Extract the (x, y) coordinate from the center of the cell holding the provided text.  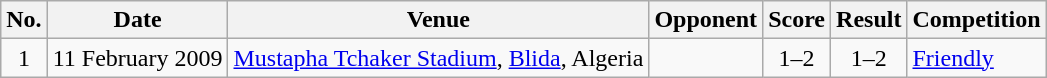
Mustapha Tchaker Stadium, Blida, Algeria (438, 58)
Opponent (706, 20)
11 February 2009 (138, 58)
Venue (438, 20)
Date (138, 20)
Score (797, 20)
Competition (976, 20)
Friendly (976, 58)
No. (24, 20)
Result (869, 20)
1 (24, 58)
